Output the [X, Y] coordinate of the center of the cell containing the given text.  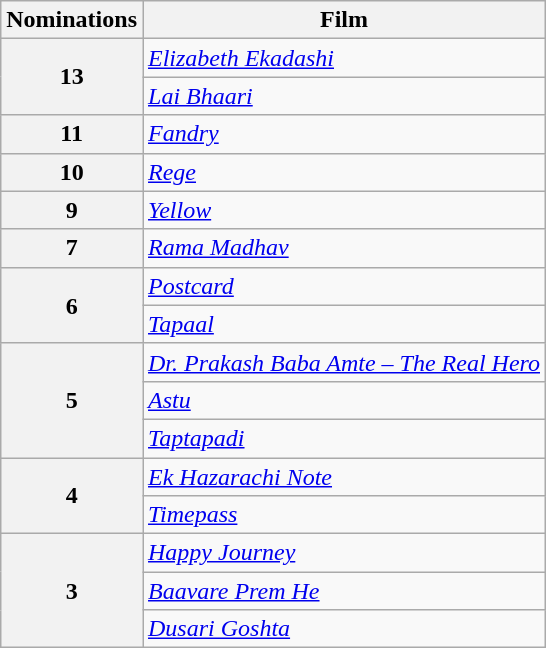
Rama Madhav [344, 248]
Lai Bhaari [344, 96]
Happy Journey [344, 553]
3 [72, 591]
Dr. Prakash Baba Amte – The Real Hero [344, 362]
Fandry [344, 134]
6 [72, 305]
Ek Hazarachi Note [344, 477]
13 [72, 77]
10 [72, 172]
11 [72, 134]
4 [72, 496]
7 [72, 248]
Nominations [72, 20]
Film [344, 20]
Timepass [344, 515]
Astu [344, 400]
5 [72, 400]
Yellow [344, 210]
Tapaal [344, 324]
Taptapadi [344, 438]
Rege [344, 172]
Baavare Prem He [344, 591]
Elizabeth Ekadashi [344, 58]
9 [72, 210]
Postcard [344, 286]
Dusari Goshta [344, 629]
